For the text-containing cell, return its midpoint in [x, y] coordinate format. 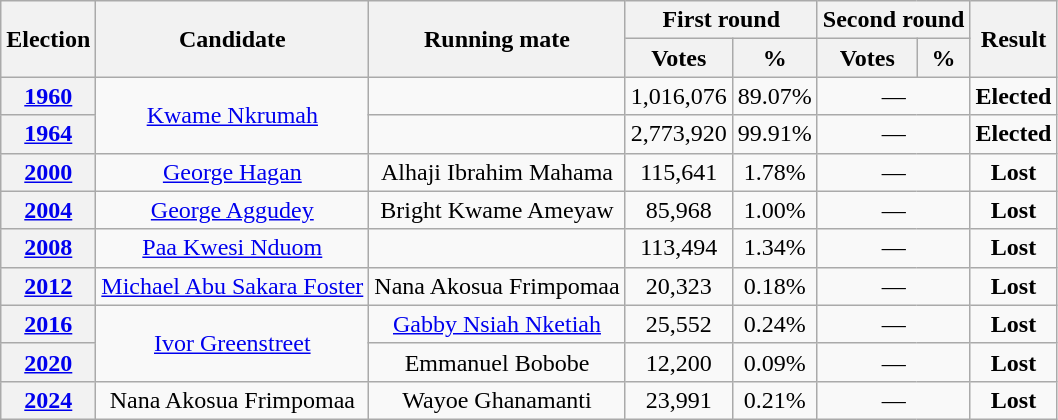
1,016,076 [678, 96]
0.09% [774, 362]
Wayoe Ghanamanti [497, 400]
99.91% [774, 134]
1964 [48, 134]
Kwame Nkrumah [232, 115]
12,200 [678, 362]
0.18% [774, 286]
0.24% [774, 324]
Emmanuel Bobobe [497, 362]
Running mate [497, 39]
23,991 [678, 400]
George Aggudey [232, 210]
Result [1014, 39]
Ivor Greenstreet [232, 343]
2016 [48, 324]
First round [721, 20]
Bright Kwame Ameyaw [497, 210]
115,641 [678, 172]
Michael Abu Sakara Foster [232, 286]
2000 [48, 172]
89.07% [774, 96]
Candidate [232, 39]
1960 [48, 96]
0.21% [774, 400]
Paa Kwesi Nduom [232, 248]
2020 [48, 362]
2008 [48, 248]
Second round [894, 20]
20,323 [678, 286]
85,968 [678, 210]
2012 [48, 286]
Gabby Nsiah Nketiah [497, 324]
1.00% [774, 210]
2024 [48, 400]
2004 [48, 210]
Alhaji Ibrahim Mahama [497, 172]
25,552 [678, 324]
113,494 [678, 248]
1.78% [774, 172]
Election [48, 39]
George Hagan [232, 172]
2,773,920 [678, 134]
1.34% [774, 248]
